Search for the cell housing the specified text and yield its (x, y) center coordinate. 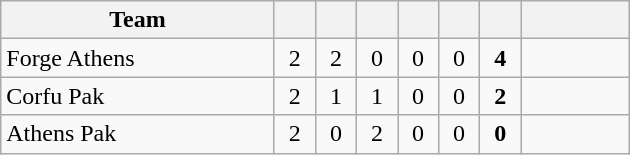
Athens Pak (138, 134)
Forge Athens (138, 58)
4 (500, 58)
Corfu Pak (138, 96)
Team (138, 20)
